Capture the cell that displays the provided text and extract its [X, Y] central coordinate. 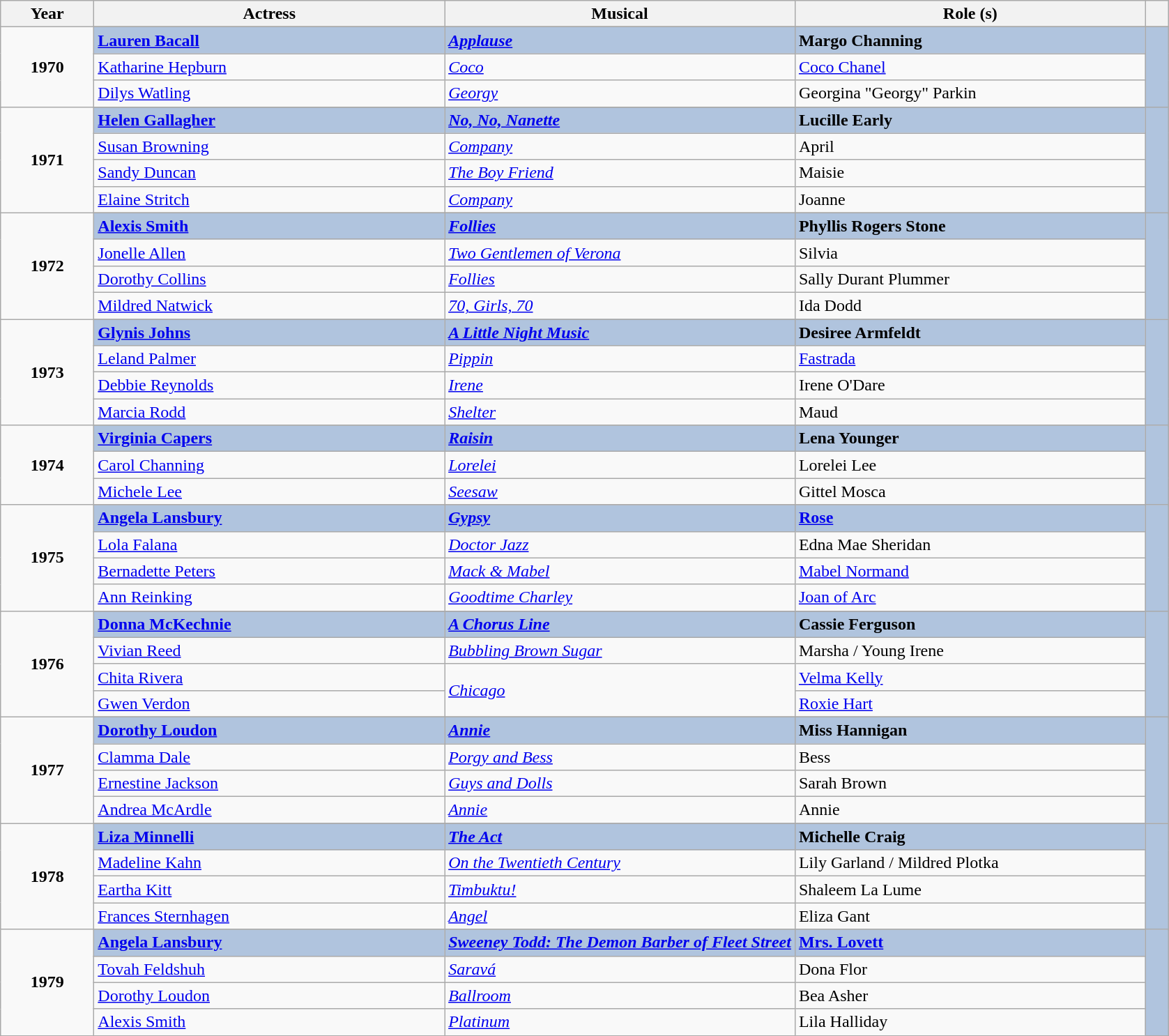
1976 [47, 664]
Ballroom [620, 996]
April [970, 146]
Year [47, 14]
Guys and Dolls [620, 784]
Joan of Arc [970, 597]
Sarah Brown [970, 784]
Gypsy [620, 518]
Sweeney Todd: The Demon Barber of Fleet Street [620, 943]
Dona Flor [970, 969]
Georgina "Georgy" Parkin [970, 93]
Lola Falana [269, 544]
On the Twentieth Century [620, 863]
Liza Minnelli [269, 837]
Dorothy Collins [269, 279]
Clamma Dale [269, 756]
Tovah Feldshuh [269, 969]
Timbuktu! [620, 890]
Porgy and Bess [620, 756]
1975 [47, 558]
Mrs. Lovett [970, 943]
The Act [620, 837]
Lorelei Lee [970, 465]
Eliza Gant [970, 916]
Ida Dodd [970, 305]
Bubbling Brown Sugar [620, 650]
Shaleem La Lume [970, 890]
A Chorus Line [620, 624]
Donna McKechnie [269, 624]
Rose [970, 518]
Mildred Natwick [269, 305]
Joanne [970, 199]
Silvia [970, 252]
No, No, Nanette [620, 120]
Lila Halliday [970, 1022]
Michele Lee [269, 492]
Helen Gallagher [269, 120]
Leland Palmer [269, 359]
Virginia Capers [269, 439]
Sandy Duncan [269, 173]
Applause [620, 40]
1970 [47, 67]
Bess [970, 756]
Seesaw [620, 492]
Doctor Jazz [620, 544]
Roxie Hart [970, 703]
Cassie Ferguson [970, 624]
Platinum [620, 1022]
Role (s) [970, 14]
Irene [620, 386]
Edna Mae Sheridan [970, 544]
Coco [620, 67]
70, Girls, 70 [620, 305]
Shelter [620, 412]
Chita Rivera [269, 677]
Desiree Armfeldt [970, 333]
Ann Reinking [269, 597]
Pippin [620, 359]
Sally Durant Plummer [970, 279]
Gwen Verdon [269, 703]
Frances Sternhagen [269, 916]
Dilys Watling [269, 93]
Musical [620, 14]
Gittel Mosca [970, 492]
Bernadette Peters [269, 571]
Lena Younger [970, 439]
1973 [47, 372]
Angel [620, 916]
Michelle Craig [970, 837]
Goodtime Charley [620, 597]
Madeline Kahn [269, 863]
Saravá [620, 969]
1972 [47, 266]
Coco Chanel [970, 67]
Velma Kelly [970, 677]
1977 [47, 770]
1979 [47, 982]
Two Gentlemen of Verona [620, 252]
A Little Night Music [620, 333]
Lauren Bacall [269, 40]
Margo Channing [970, 40]
Actress [269, 14]
Elaine Stritch [269, 199]
Eartha Kitt [269, 890]
Marcia Rodd [269, 412]
Raisin [620, 439]
Maud [970, 412]
Glynis Johns [269, 333]
Lorelei [620, 465]
Mack & Mabel [620, 571]
Fastrada [970, 359]
Katharine Hepburn [269, 67]
Lucille Early [970, 120]
Lily Garland / Mildred Plotka [970, 863]
Bea Asher [970, 996]
1971 [47, 160]
The Boy Friend [620, 173]
Debbie Reynolds [269, 386]
Vivian Reed [269, 650]
Mabel Normand [970, 571]
Marsha / Young Irene [970, 650]
Andrea McArdle [269, 810]
Ernestine Jackson [269, 784]
Carol Channing [269, 465]
Phyllis Rogers Stone [970, 226]
Susan Browning [269, 146]
1978 [47, 876]
Maisie [970, 173]
Chicago [620, 690]
1974 [47, 465]
Jonelle Allen [269, 252]
Miss Hannigan [970, 730]
Irene O'Dare [970, 386]
Georgy [620, 93]
